Provide the [X, Y] coordinate of the cell's center where the given text is located.  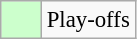
Play-offs [88, 20]
